Detect which cell encompasses the target text, then output its (X, Y) center coordinate. 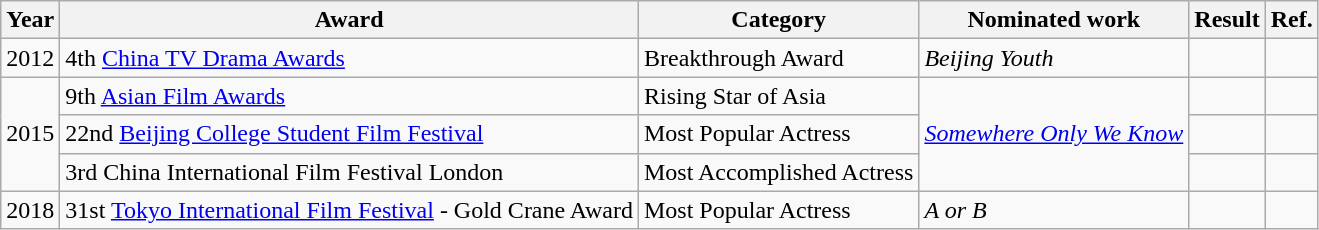
Ref. (1292, 20)
2018 (30, 210)
Year (30, 20)
Category (778, 20)
9th Asian Film Awards (350, 96)
Rising Star of Asia (778, 96)
A or B (1054, 210)
Most Accomplished Actress (778, 172)
31st Tokyo International Film Festival - Gold Crane Award (350, 210)
Somewhere Only We Know (1054, 134)
2015 (30, 134)
3rd China International Film Festival London (350, 172)
Nominated work (1054, 20)
Breakthrough Award (778, 58)
22nd Beijing College Student Film Festival (350, 134)
Award (350, 20)
2012 (30, 58)
Result (1227, 20)
4th China TV Drama Awards (350, 58)
Beijing Youth (1054, 58)
